Detect which cell encompasses the target text, then output its (X, Y) center coordinate. 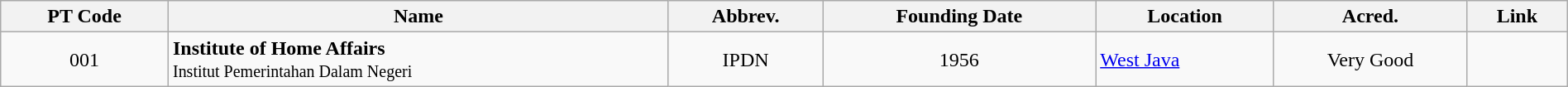
Acred. (1370, 17)
Link (1517, 17)
West Java (1185, 60)
PT Code (84, 17)
Name (418, 17)
IPDN (746, 60)
1956 (959, 60)
Very Good (1370, 60)
Abbrev. (746, 17)
001 (84, 60)
Location (1185, 17)
Founding Date (959, 17)
Institute of Home AffairsInstitut Pemerintahan Dalam Negeri (418, 60)
